Capture the cell that displays the provided text and extract its [X, Y] central coordinate. 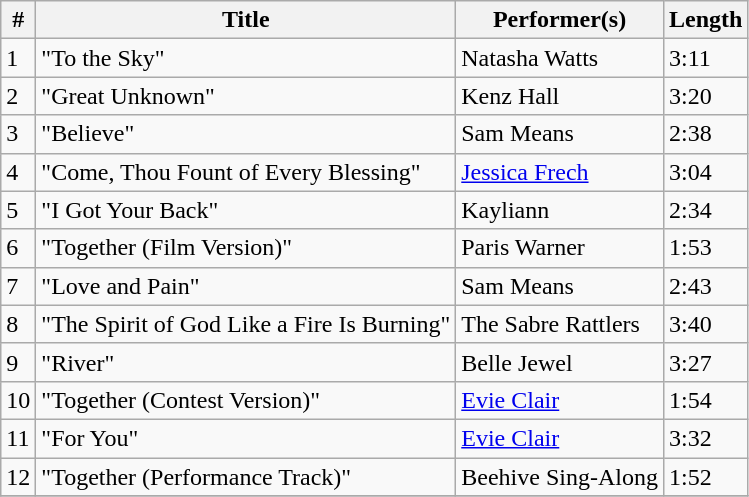
"For You" [246, 438]
Kenz Hall [560, 96]
Beehive Sing-Along [560, 477]
3:20 [705, 96]
"The Spirit of God Like a Fire Is Burning" [246, 324]
"Come, Thou Fount of Every Blessing" [246, 172]
Paris Warner [560, 248]
3:27 [705, 362]
1:52 [705, 477]
Jessica Frech [560, 172]
"To the Sky" [246, 58]
"Together (Film Version)" [246, 248]
"I Got Your Back" [246, 210]
"River" [246, 362]
6 [18, 248]
# [18, 20]
2:38 [705, 134]
2:34 [705, 210]
4 [18, 172]
3:40 [705, 324]
1:54 [705, 400]
Belle Jewel [560, 362]
11 [18, 438]
"Love and Pain" [246, 286]
1:53 [705, 248]
Length [705, 20]
"Great Unknown" [246, 96]
3:04 [705, 172]
5 [18, 210]
3 [18, 134]
9 [18, 362]
Title [246, 20]
1 [18, 58]
2 [18, 96]
Kayliann [560, 210]
Natasha Watts [560, 58]
3:32 [705, 438]
"Together (Contest Version)" [246, 400]
The Sabre Rattlers [560, 324]
12 [18, 477]
8 [18, 324]
3:11 [705, 58]
"Believe" [246, 134]
10 [18, 400]
"Together (Performance Track)" [246, 477]
Performer(s) [560, 20]
2:43 [705, 286]
7 [18, 286]
